Capture the cell that displays the provided text and extract its [X, Y] central coordinate. 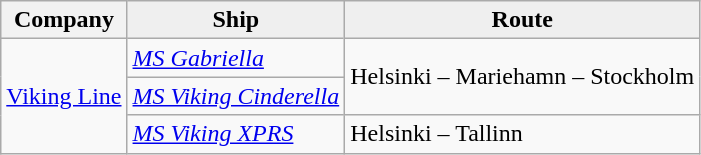
Viking Line [64, 96]
MS Viking XPRS [236, 134]
Ship [236, 20]
MS Viking Cinderella [236, 96]
Route [522, 20]
Helsinki – Tallinn [522, 134]
MS Gabriella [236, 58]
Helsinki – Mariehamn – Stockholm [522, 77]
Company [64, 20]
